Determine the (x, y) coordinate at the center of the cell enclosing the given text.  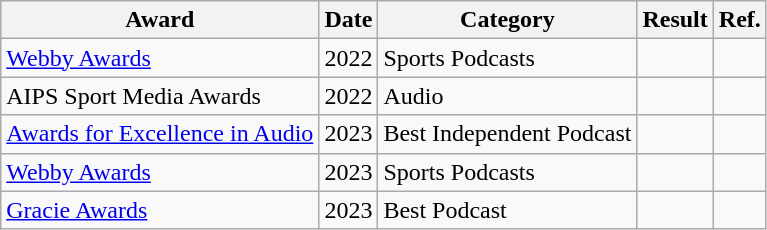
Ref. (740, 20)
Best Independent Podcast (508, 134)
Gracie Awards (160, 210)
Category (508, 20)
Audio (508, 96)
AIPS Sport Media Awards (160, 96)
Date (348, 20)
Best Podcast (508, 210)
Award (160, 20)
Awards for Excellence in Audio (160, 134)
Result (675, 20)
